Determine the (X, Y) coordinate at the center of the cell enclosing the given text.  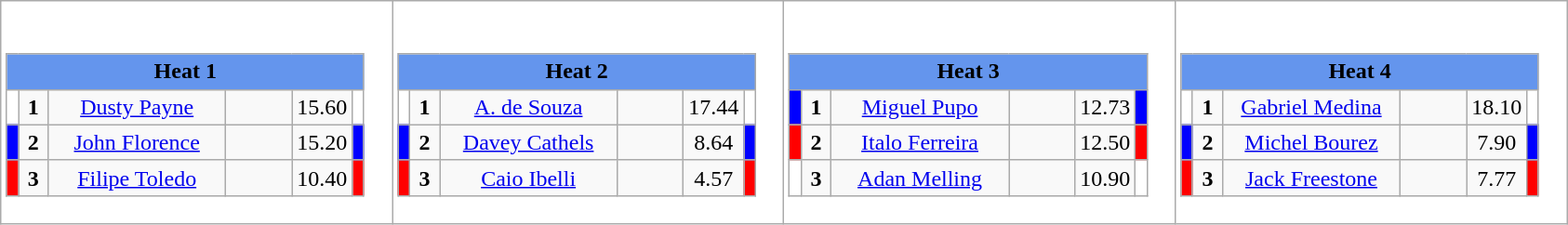
7.90 (1497, 142)
15.20 (322, 142)
Jack Freestone (1311, 178)
10.40 (322, 178)
8.64 (714, 142)
Filipe Toledo (138, 178)
Heat 1 1 Dusty Payne 15.60 2 John Florence 15.20 3 Filipe Toledo 10.40 (197, 112)
12.50 (1105, 142)
4.57 (714, 178)
12.73 (1105, 107)
15.60 (322, 107)
Dusty Payne (138, 107)
Heat 2 1 A. de Souza 17.44 2 Davey Cathels 8.64 3 Caio Ibelli 4.57 (588, 112)
18.10 (1497, 107)
Italo Ferreira (921, 142)
Heat 4 (1360, 72)
Davey Cathels (528, 142)
Heat 1 (185, 72)
Michel Bourez (1311, 142)
Heat 4 1 Gabriel Medina 18.10 2 Michel Bourez 7.90 3 Jack Freestone 7.77 (1371, 112)
Heat 2 (577, 72)
Heat 3 1 Miguel Pupo 12.73 2 Italo Ferreira 12.50 3 Adan Melling 10.90 (980, 112)
Miguel Pupo (921, 107)
Heat 3 (968, 72)
John Florence (138, 142)
7.77 (1497, 178)
Gabriel Medina (1311, 107)
A. de Souza (528, 107)
17.44 (714, 107)
Caio Ibelli (528, 178)
10.90 (1105, 178)
Adan Melling (921, 178)
